Find where the given text appears and provide that cell's center as [X, Y] coordinate. 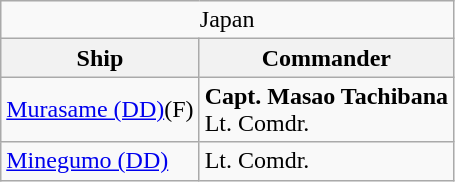
Commander [326, 58]
Lt. Comdr. [326, 161]
Murasame (DD)(F) [100, 110]
Japan [228, 20]
Ship [100, 58]
Capt. Masao TachibanaLt. Comdr. [326, 110]
Minegumo (DD) [100, 161]
